Detect which cell encompasses the target text, then output its [x, y] center coordinate. 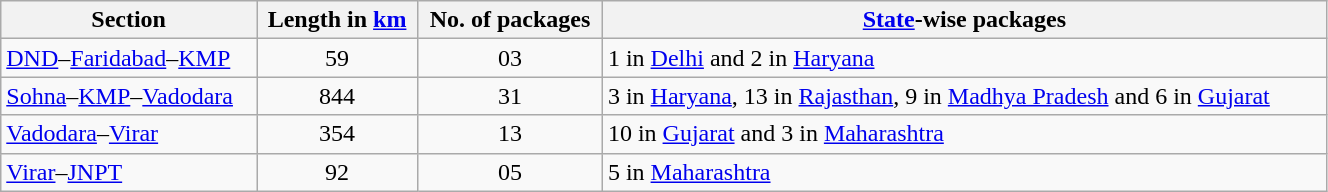
844 [336, 96]
No. of packages [510, 20]
59 [336, 58]
Length in km [336, 20]
10 in Gujarat and 3 in Maharashtra [964, 134]
354 [336, 134]
05 [510, 172]
State-wise packages [964, 20]
Sohna–KMP–Vadodara [129, 96]
13 [510, 134]
5 in Maharashtra [964, 172]
Section [129, 20]
1 in Delhi and 2 in Haryana [964, 58]
31 [510, 96]
3 in Haryana, 13 in Rajasthan, 9 in Madhya Pradesh and 6 in Gujarat [964, 96]
DND–Faridabad–KMP [129, 58]
Virar–JNPT [129, 172]
03 [510, 58]
92 [336, 172]
Vadodara–Virar [129, 134]
